Extract the [X, Y] coordinate from the center of the cell holding the provided text.  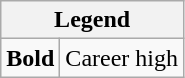
Career high [122, 58]
Legend [92, 20]
Bold [30, 58]
